Search for the cell housing the specified text and yield its [X, Y] center coordinate. 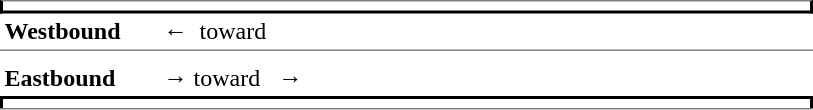
← toward [486, 32]
→ toward → [486, 78]
Eastbound [80, 78]
Westbound [80, 32]
